Find where the given text appears and provide that cell's center as (X, Y) coordinate. 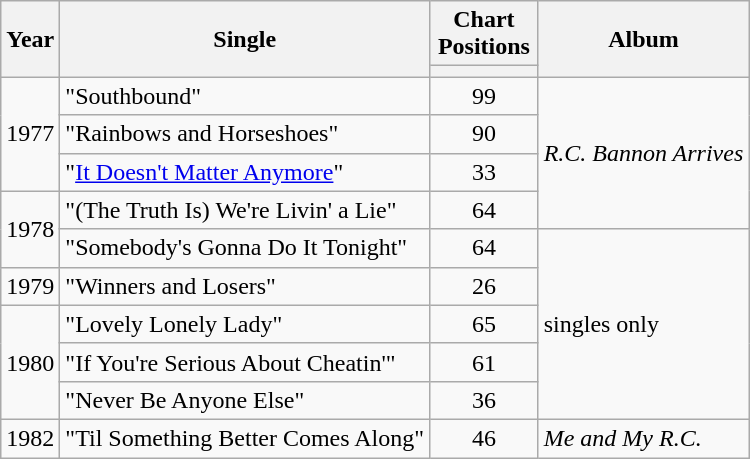
61 (484, 362)
Me and My R.C. (644, 438)
1977 (30, 134)
"Never Be Anyone Else" (245, 400)
36 (484, 400)
R.C. Bannon Arrives (644, 153)
"Southbound" (245, 96)
Album (644, 39)
"Til Something Better Comes Along" (245, 438)
99 (484, 96)
65 (484, 324)
"Winners and Losers" (245, 286)
1978 (30, 229)
Single (245, 39)
"It Doesn't Matter Anymore" (245, 172)
"Rainbows and Horseshoes" (245, 134)
46 (484, 438)
"(The Truth Is) We're Livin' a Lie" (245, 210)
26 (484, 286)
"Somebody's Gonna Do It Tonight" (245, 248)
Chart Positions (484, 34)
1982 (30, 438)
33 (484, 172)
"If You're Serious About Cheatin'" (245, 362)
Year (30, 39)
"Lovely Lonely Lady" (245, 324)
1979 (30, 286)
singles only (644, 324)
1980 (30, 362)
90 (484, 134)
